From the cell containing the given text, extract its center point as [X, Y] coordinate. 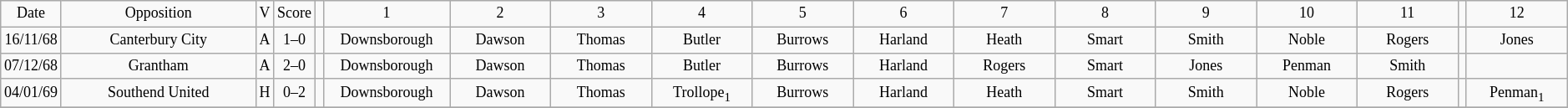
4 [701, 13]
V [265, 13]
Date [32, 13]
3 [601, 13]
Trollope1 [701, 92]
5 [803, 13]
16/11/68 [32, 40]
Penman [1308, 65]
H [265, 92]
7 [1004, 13]
0–2 [295, 92]
9 [1206, 13]
Canterbury City [159, 40]
10 [1308, 13]
6 [903, 13]
12 [1516, 13]
8 [1105, 13]
1 [387, 13]
04/01/69 [32, 92]
1–0 [295, 40]
Score [295, 13]
2 [499, 13]
Southend United [159, 92]
2–0 [295, 65]
Penman1 [1516, 92]
Grantham [159, 65]
07/12/68 [32, 65]
Opposition [159, 13]
11 [1408, 13]
